Determine the [x, y] coordinate at the center of the cell enclosing the given text.  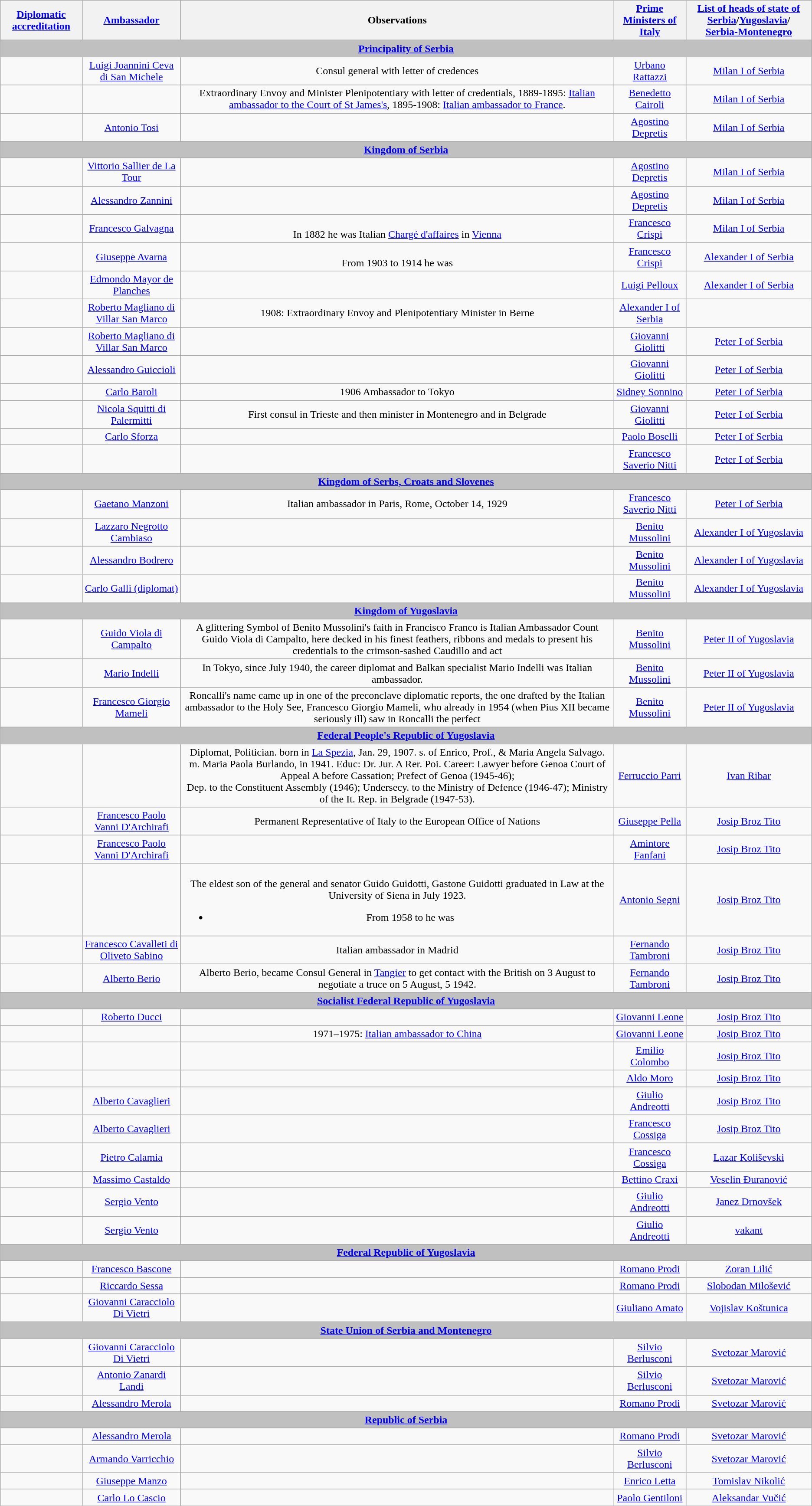
Amintore Fanfani [650, 849]
Italian ambassador in Madrid [397, 950]
Aldo Moro [650, 1078]
Carlo Baroli [131, 392]
vakant [749, 1230]
Socialist Federal Republic of Yugoslavia [406, 1001]
Aleksandar Vučić [749, 1497]
List of heads of state of Serbia/Yugoslavia/Serbia-Montenegro [749, 20]
Giuseppe Manzo [131, 1481]
Antonio Segni [650, 900]
Giuseppe Avarna [131, 257]
In Tokyo, since July 1940, the career diplomat and Balkan specialist Mario Indelli was Italian ambassador. [397, 673]
Alberto Berio, became Consul General in Tangier to get contact with the British on 3 August to negotiate a truce on 5 August, 5 1942. [397, 979]
First consul in Trieste and then minister in Montenegro and in Belgrade [397, 415]
Lazar Koliševski [749, 1157]
Federal Republic of Yugoslavia [406, 1253]
Observations [397, 20]
Veselin Đuranović [749, 1179]
In 1882 he was Italian Chargé d'affaires in Vienna [397, 228]
Gaetano Manzoni [131, 504]
Kingdom of Yugoslavia [406, 611]
Vittorio Sallier de La Tour [131, 172]
Pietro Calamia [131, 1157]
Prime Ministers of Italy [650, 20]
Giuliano Amato [650, 1308]
Nicola Squitti di Palermitti [131, 415]
Carlo Lo Cascio [131, 1497]
Giuseppe Pella [650, 822]
Paolo Gentiloni [650, 1497]
Antonio Tosi [131, 128]
1908: Extraordinary Envoy and Plenipotentiary Minister in Berne [397, 313]
Tomislav Nikolić [749, 1481]
Massimo Castaldo [131, 1179]
Urbano Rattazzi [650, 71]
Francesco Bascone [131, 1269]
Consul general with letter of credences [397, 71]
Ferruccio Parri [650, 775]
Paolo Boselli [650, 437]
Republic of Serbia [406, 1420]
Zoran Lilić [749, 1269]
Bettino Craxi [650, 1179]
1906 Ambassador to Tokyo [397, 392]
Ambassador [131, 20]
State Union of Serbia and Montenegro [406, 1330]
Sidney Sonnino [650, 392]
Lazzaro Negrotto Cambiaso [131, 532]
Italian ambassador in Paris, Rome, October 14, 1929 [397, 504]
Carlo Galli (diplomat) [131, 588]
Vojislav Koštunica [749, 1308]
Emilio Colombo [650, 1056]
1971–1975: Italian ambassador to China [397, 1034]
From 1903 to 1914 he was [397, 257]
Luigi Pelloux [650, 285]
Roberto Ducci [131, 1017]
Edmondo Mayor de Planches [131, 285]
Francesco Giorgio Mameli [131, 707]
Francesco Cavalleti di Oliveto Sabino [131, 950]
Slobodan Milošević [749, 1286]
Janez Drnovšek [749, 1202]
Diplomatic accreditation [41, 20]
Alessandro Guiccioli [131, 370]
Carlo Sforza [131, 437]
Francesco Galvagna [131, 228]
Riccardo Sessa [131, 1286]
Federal People's Republic of Yugoslavia [406, 735]
Antonio Zanardi Landi [131, 1381]
Alessandro Bodrero [131, 560]
Armando Varricchio [131, 1458]
Ivan Ribar [749, 775]
Kingdom of Serbs, Croats and Slovenes [406, 481]
Mario Indelli [131, 673]
Guido Viola di Campalto [131, 639]
Principality of Serbia [406, 49]
Benedetto Cairoli [650, 99]
Luigi Joannini Ceva di San Michele [131, 71]
Enrico Letta [650, 1481]
Alberto Berio [131, 979]
Kingdom of Serbia [406, 150]
Alessandro Zannini [131, 200]
Permanent Representative of Italy to the European Office of Nations [397, 822]
